Locate the cell with the specified text and output its (X, Y) center coordinate. 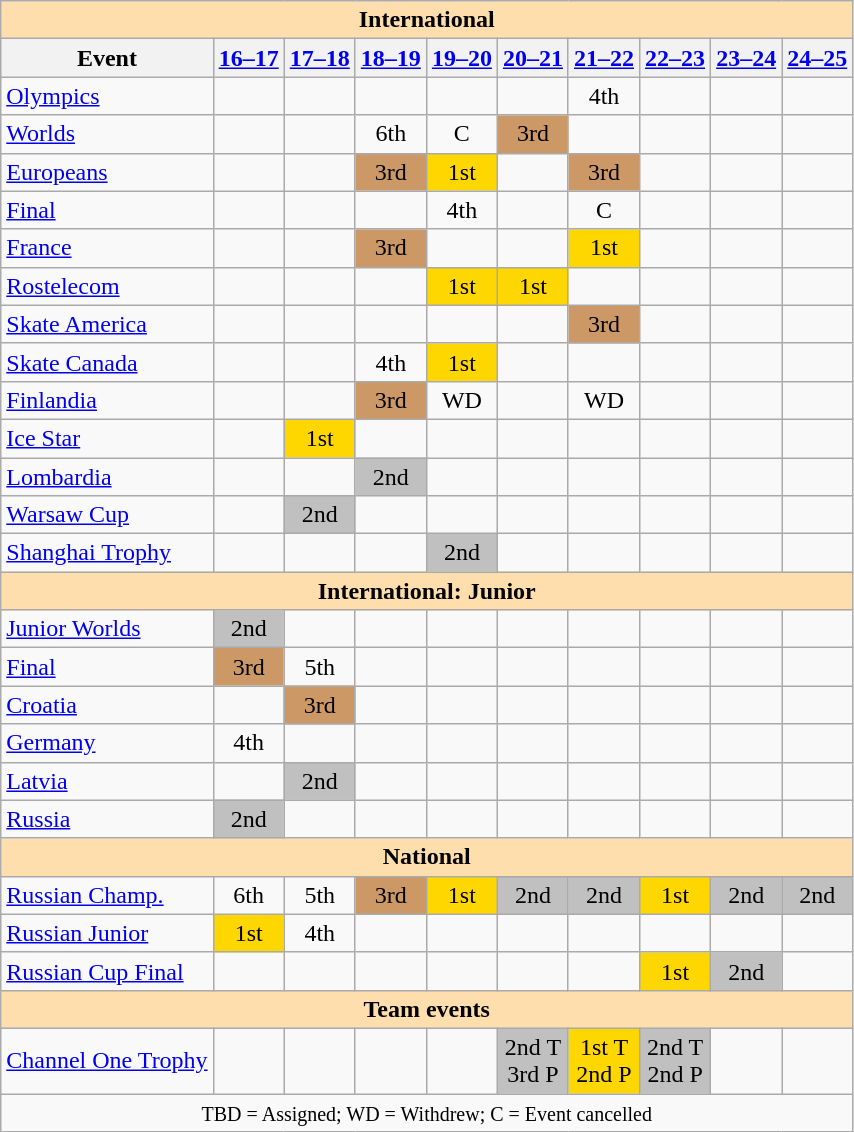
Warsaw Cup (107, 515)
2nd T 2nd P (676, 1060)
17–18 (320, 58)
Germany (107, 743)
Shanghai Trophy (107, 553)
18–19 (390, 58)
24–25 (818, 58)
Team events (427, 1009)
National (427, 857)
Junior Worlds (107, 629)
Russian Champ. (107, 895)
Russian Cup Final (107, 971)
22–23 (676, 58)
Rostelecom (107, 286)
Croatia (107, 705)
21–22 (604, 58)
Olympics (107, 96)
International (427, 20)
Skate America (107, 324)
Skate Canada (107, 362)
Russian Junior (107, 933)
Europeans (107, 172)
2nd T 3rd P (532, 1060)
TBD = Assigned; WD = Withdrew; C = Event cancelled (427, 1113)
23–24 (746, 58)
International: Junior (427, 591)
Worlds (107, 134)
Event (107, 58)
Russia (107, 819)
Finlandia (107, 400)
19–20 (462, 58)
1st T 2nd P (604, 1060)
Ice Star (107, 438)
France (107, 248)
Latvia (107, 781)
Lombardia (107, 477)
16–17 (248, 58)
20–21 (532, 58)
Channel One Trophy (107, 1060)
